From the cell containing the given text, extract its center point as (X, Y) coordinate. 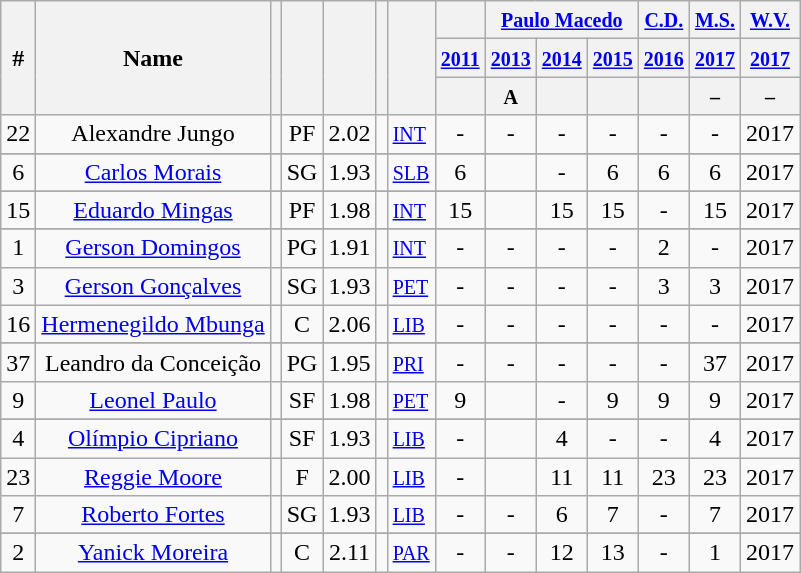
C.D. (664, 20)
2.06 (350, 324)
Alexandre Jungo (153, 134)
Name (153, 58)
16 (18, 324)
1.95 (350, 362)
W.V. (770, 20)
A (510, 96)
22 (18, 134)
F (302, 477)
12 (562, 553)
Gerson Gonçalves (153, 286)
13 (612, 553)
2013 (510, 58)
Roberto Fortes (153, 515)
2016 (664, 58)
Olímpio Cipriano (153, 438)
PAR (411, 553)
# (18, 58)
1.91 (350, 248)
2011 (460, 58)
2015 (612, 58)
2.00 (350, 477)
2014 (562, 58)
Eduardo Mingas (153, 210)
Paulo Macedo (562, 20)
Leonel Paulo (153, 400)
Leandro da Conceição (153, 362)
Yanick Moreira (153, 553)
SLB (411, 172)
2.02 (350, 134)
Gerson Domingos (153, 248)
Hermenegildo Mbunga (153, 324)
Reggie Moore (153, 477)
Carlos Morais (153, 172)
M.S. (714, 20)
2.11 (350, 553)
PRI (411, 362)
